Locate the cell with the specified text and output its [X, Y] center coordinate. 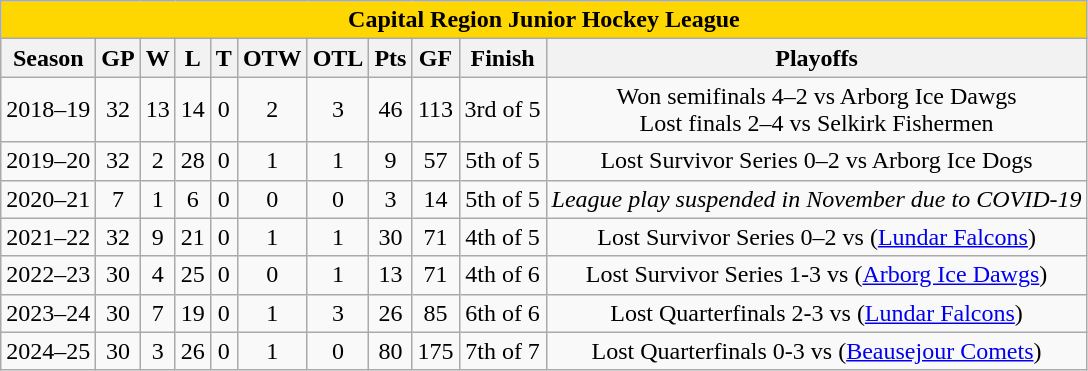
6th of 6 [502, 313]
2020–21 [48, 199]
2023–24 [48, 313]
6 [192, 199]
21 [192, 237]
Lost Survivor Series 1-3 vs (Arborg Ice Dawgs) [816, 275]
7th of 7 [502, 351]
4th of 5 [502, 237]
Lost Survivor Series 0–2 vs (Lundar Falcons) [816, 237]
L [192, 58]
2021–22 [48, 237]
2019–20 [48, 161]
Lost Quarterfinals 0-3 vs (Beausejour Comets) [816, 351]
Lost Quarterfinals 2-3 vs (Lundar Falcons) [816, 313]
2024–25 [48, 351]
OTL [338, 58]
80 [390, 351]
85 [436, 313]
OTW [272, 58]
19 [192, 313]
GP [118, 58]
113 [436, 110]
4th of 6 [502, 275]
Won semifinals 4–2 vs Arborg Ice DawgsLost finals 2–4 vs Selkirk Fishermen [816, 110]
3rd of 5 [502, 110]
GF [436, 58]
57 [436, 161]
League play suspended in November due to COVID-19 [816, 199]
Capital Region Junior Hockey League [544, 20]
2022–23 [48, 275]
Finish [502, 58]
T [224, 58]
Lost Survivor Series 0–2 vs Arborg Ice Dogs [816, 161]
28 [192, 161]
4 [158, 275]
175 [436, 351]
W [158, 58]
Pts [390, 58]
25 [192, 275]
Season [48, 58]
Playoffs [816, 58]
2018–19 [48, 110]
46 [390, 110]
